Detect which cell encompasses the target text, then output its [x, y] center coordinate. 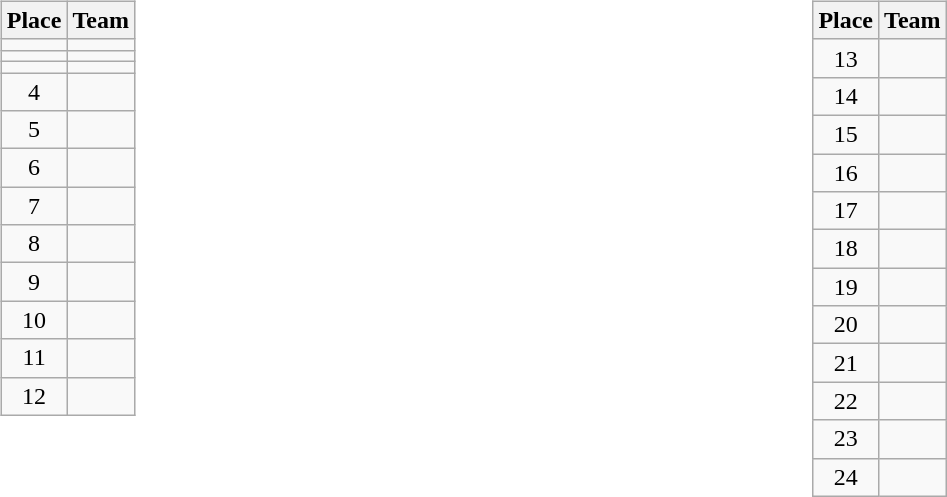
23 [846, 439]
6 [34, 168]
20 [846, 325]
7 [34, 206]
13 [846, 58]
14 [846, 96]
21 [846, 363]
19 [846, 287]
24 [846, 477]
16 [846, 173]
4 [34, 91]
15 [846, 134]
12 [34, 396]
8 [34, 244]
11 [34, 358]
22 [846, 401]
9 [34, 282]
17 [846, 211]
10 [34, 320]
5 [34, 130]
18 [846, 249]
